Locate the cell with the specified text and output its [X, Y] center coordinate. 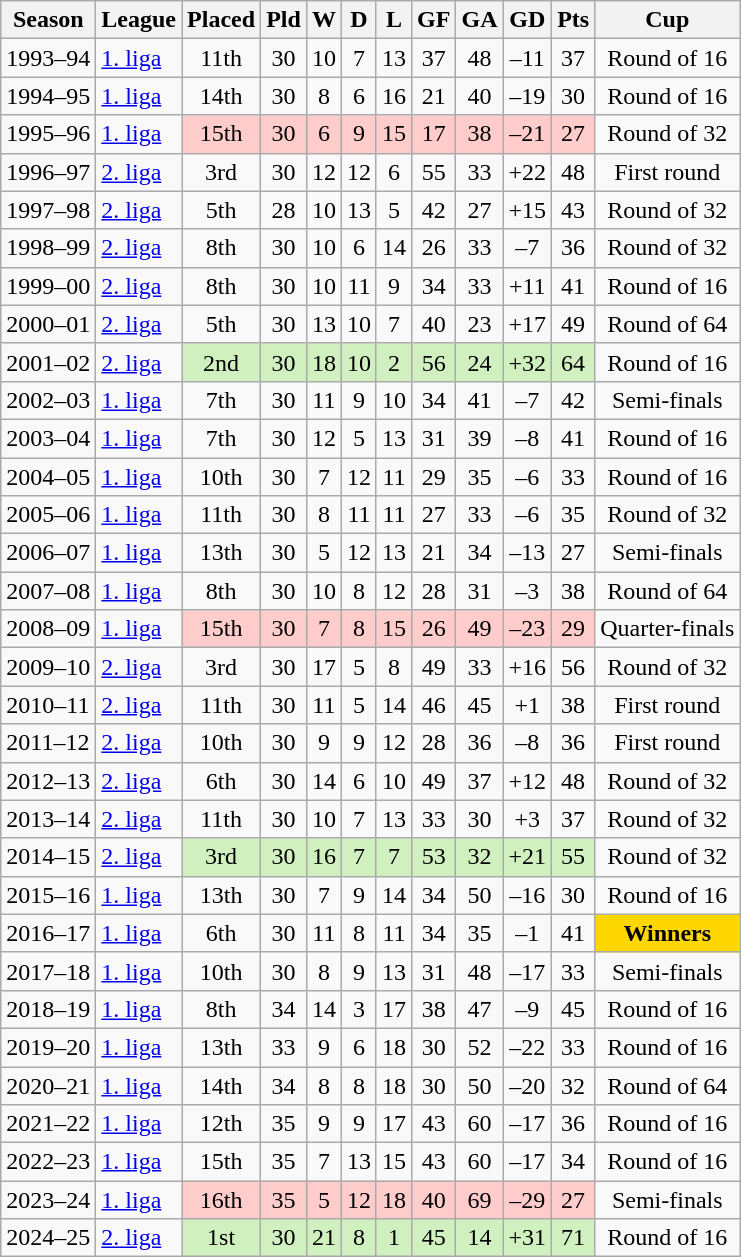
69 [480, 1200]
1 [394, 1238]
+3 [528, 819]
71 [574, 1238]
1st [222, 1238]
+11 [528, 286]
–19 [528, 96]
46 [434, 705]
–29 [528, 1200]
–16 [528, 895]
2011–12 [48, 743]
–21 [528, 134]
1998–99 [48, 248]
League [139, 20]
+1 [528, 705]
–3 [528, 591]
2004–05 [48, 477]
2019–20 [48, 1047]
2003–04 [48, 438]
+22 [528, 172]
2013–14 [48, 819]
2020–21 [48, 1085]
1996–97 [48, 172]
2005–06 [48, 515]
2016–17 [48, 933]
–22 [528, 1047]
Winners [668, 933]
+31 [528, 1238]
2021–22 [48, 1124]
–13 [528, 553]
Quarter-finals [668, 629]
47 [480, 1009]
3 [358, 1009]
52 [480, 1047]
2007–08 [48, 591]
GA [480, 20]
+16 [528, 667]
2017–18 [48, 971]
D [358, 20]
2023–24 [48, 1200]
Cup [668, 20]
GF [434, 20]
64 [574, 362]
–9 [528, 1009]
–20 [528, 1085]
2006–07 [48, 553]
16th [222, 1200]
+21 [528, 857]
2000–01 [48, 324]
24 [480, 362]
1993–94 [48, 58]
53 [434, 857]
2024–25 [48, 1238]
2010–11 [48, 705]
+17 [528, 324]
+12 [528, 781]
–11 [528, 58]
2012–13 [48, 781]
Pld [284, 20]
2nd [222, 362]
Season [48, 20]
1999–00 [48, 286]
W [324, 20]
2001–02 [48, 362]
2014–15 [48, 857]
Pts [574, 20]
L [394, 20]
23 [480, 324]
–23 [528, 629]
12th [222, 1124]
2009–10 [48, 667]
2002–03 [48, 400]
+15 [528, 210]
GD [528, 20]
2022–23 [48, 1162]
1995–96 [48, 134]
1994–95 [48, 96]
2018–19 [48, 1009]
2015–16 [48, 895]
2008–09 [48, 629]
Placed [222, 20]
+32 [528, 362]
2 [394, 362]
39 [480, 438]
1997–98 [48, 210]
–1 [528, 933]
